Determine the (x, y) coordinate at the center of the cell enclosing the given text.  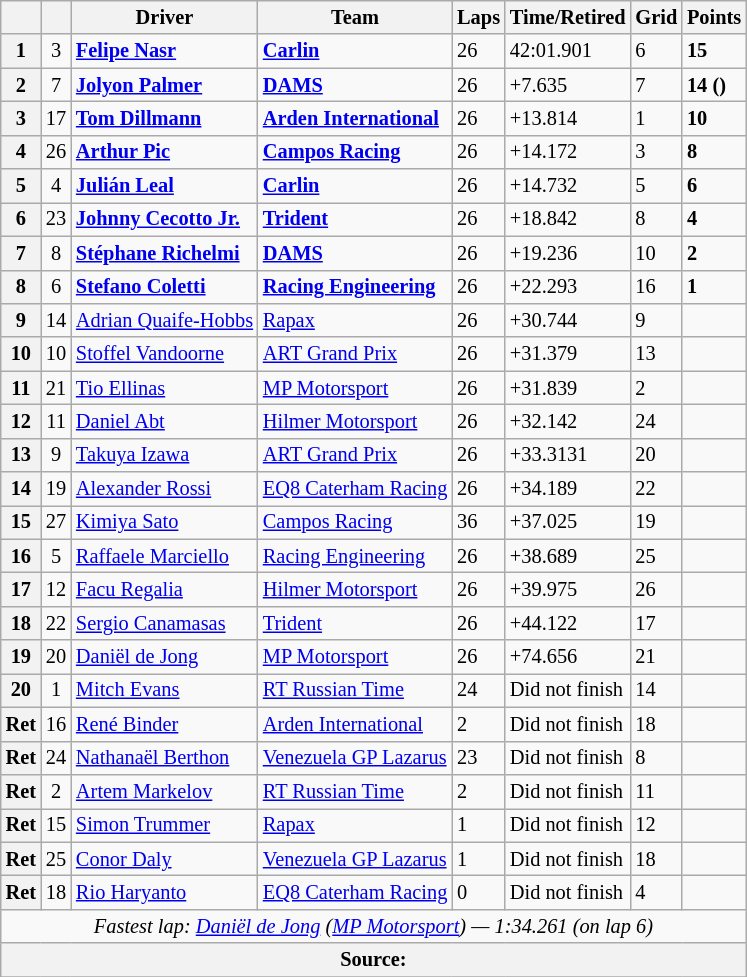
Johnny Cecotto Jr. (164, 219)
Rio Haryanto (164, 892)
Felipe Nasr (164, 51)
+34.189 (568, 489)
Stéphane Richelmi (164, 253)
+22.293 (568, 287)
Alexander Rossi (164, 489)
Team (355, 17)
Julián Leal (164, 186)
Stefano Coletti (164, 287)
+44.122 (568, 623)
Simon Trummer (164, 825)
+14.172 (568, 152)
Nathanaël Berthon (164, 758)
+7.635 (568, 85)
Facu Regalia (164, 589)
Kimiya Sato (164, 522)
+39.975 (568, 589)
Jolyon Palmer (164, 85)
+19.236 (568, 253)
Mitch Evans (164, 690)
27 (56, 522)
Artem Markelov (164, 791)
+37.025 (568, 522)
+32.142 (568, 421)
Stoffel Vandoorne (164, 354)
+38.689 (568, 556)
Raffaele Marciello (164, 556)
Time/Retired (568, 17)
+31.839 (568, 388)
Grid (656, 17)
Sergio Canamasas (164, 623)
+14.732 (568, 186)
0 (478, 892)
+33.3131 (568, 455)
Source: (374, 960)
Points (714, 17)
+13.814 (568, 118)
+18.842 (568, 219)
36 (478, 522)
Takuya Izawa (164, 455)
Driver (164, 17)
Tio Ellinas (164, 388)
Laps (478, 17)
Adrian Quaife-Hobbs (164, 320)
René Binder (164, 724)
Daniel Abt (164, 421)
14 () (714, 85)
+30.744 (568, 320)
Tom Dillmann (164, 118)
+74.656 (568, 657)
+31.379 (568, 354)
Arthur Pic (164, 152)
Daniël de Jong (164, 657)
42:01.901 (568, 51)
Fastest lap: Daniël de Jong (MP Motorsport) — 1:34.261 (on lap 6) (374, 926)
Conor Daly (164, 859)
